Pinpoint the cell where the given text exists, returning its [x, y] midpoint coordinate. 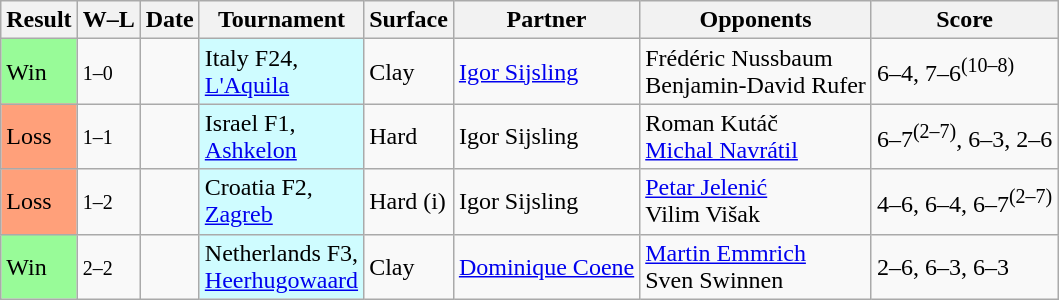
Croatia F2, Zagreb [281, 202]
1–1 [108, 136]
Hard (i) [409, 202]
6–4, 7–6(10–8) [964, 72]
1–0 [108, 72]
Roman Kutáč Michal Navrátil [756, 136]
Surface [409, 20]
Petar Jelenić Vilim Višak [756, 202]
2–6, 6–3, 6–3 [964, 266]
Hard [409, 136]
Israel F1, Ashkelon [281, 136]
Opponents [756, 20]
Dominique Coene [546, 266]
1–2 [108, 202]
4–6, 6–4, 6–7(2–7) [964, 202]
2–2 [108, 266]
Partner [546, 20]
Date [170, 20]
W–L [108, 20]
Score [964, 20]
Italy F24, L'Aquila [281, 72]
Frédéric Nussbaum Benjamin-David Rufer [756, 72]
6–7(2–7), 6–3, 2–6 [964, 136]
Result [39, 20]
Tournament [281, 20]
Netherlands F3, Heerhugowaard [281, 266]
Martin Emmrich Sven Swinnen [756, 266]
